Return the [x, y] coordinate for the center point of the cell that contains the specified text.  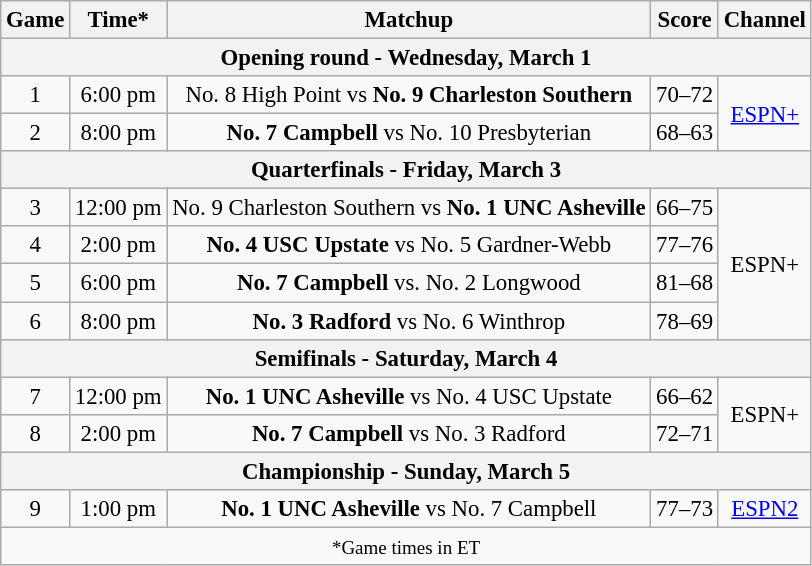
81–68 [685, 283]
Championship - Sunday, March 5 [406, 471]
No. 7 Campbell vs No. 3 Radford [409, 433]
78–69 [685, 321]
No. 7 Campbell vs No. 10 Presbyterian [409, 133]
No. 8 High Point vs No. 9 Charleston Southern [409, 95]
No. 4 USC Upstate vs No. 5 Gardner-Webb [409, 245]
No. 1 UNC Asheville vs No. 4 USC Upstate [409, 396]
ESPN2 [764, 509]
66–75 [685, 208]
Game [36, 20]
4 [36, 245]
Opening round - Wednesday, March 1 [406, 58]
3 [36, 208]
1 [36, 95]
6 [36, 321]
68–63 [685, 133]
8 [36, 433]
No. 1 UNC Asheville vs No. 7 Campbell [409, 509]
7 [36, 396]
66–62 [685, 396]
9 [36, 509]
77–73 [685, 509]
*Game times in ET [406, 546]
Matchup [409, 20]
2 [36, 133]
77–76 [685, 245]
72–71 [685, 433]
70–72 [685, 95]
Time* [118, 20]
Semifinals - Saturday, March 4 [406, 358]
Score [685, 20]
No. 3 Radford vs No. 6 Winthrop [409, 321]
Quarterfinals - Friday, March 3 [406, 170]
1:00 pm [118, 509]
No. 7 Campbell vs. No. 2 Longwood [409, 283]
Channel [764, 20]
5 [36, 283]
No. 9 Charleston Southern vs No. 1 UNC Asheville [409, 208]
